Provide the (X, Y) coordinate of the cell's center where the given text is located.  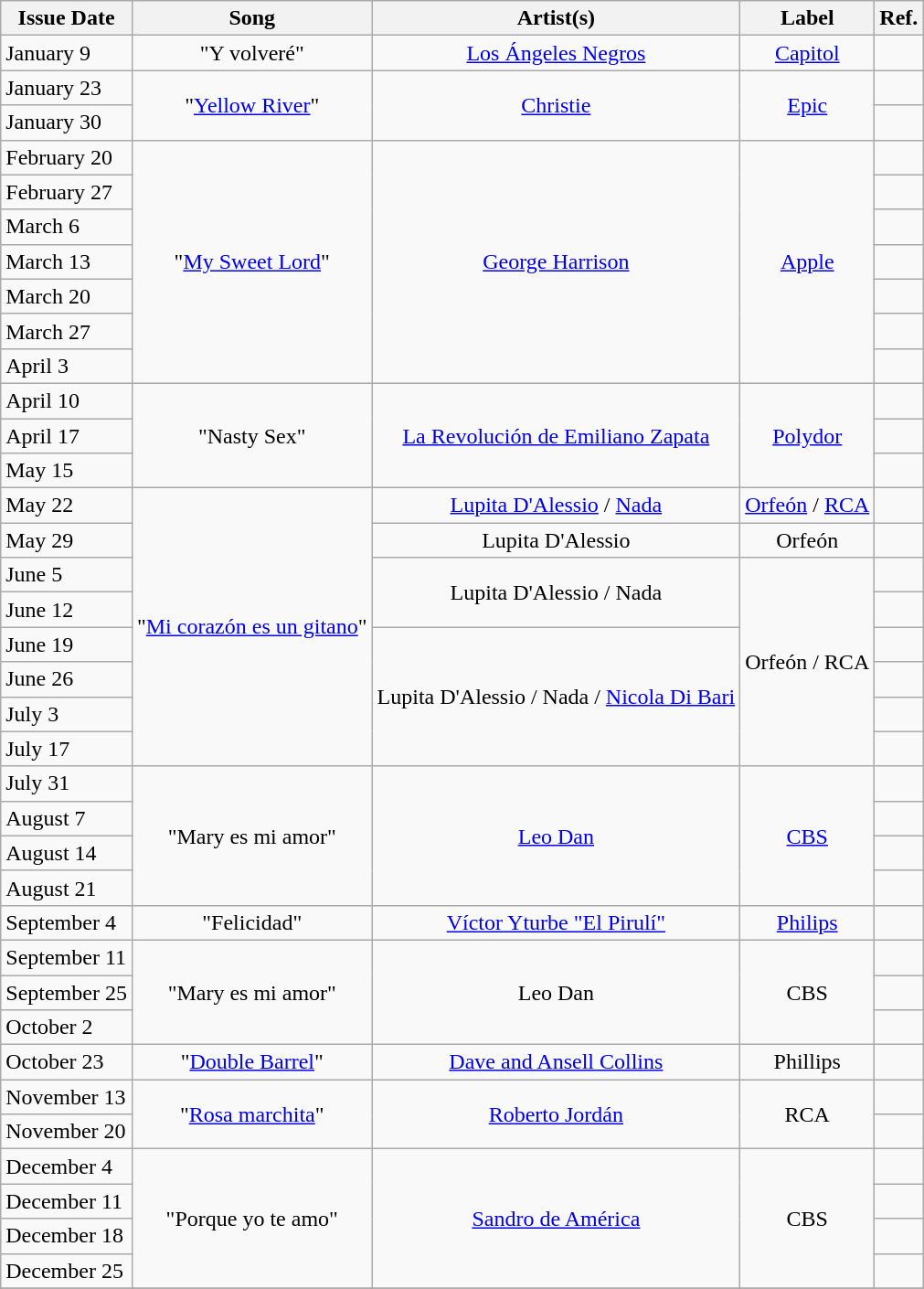
Ref. (899, 18)
June 19 (67, 644)
June 26 (67, 679)
"My Sweet Lord" (252, 261)
July 31 (67, 783)
"Y volveré" (252, 53)
May 29 (67, 540)
Capitol (808, 53)
Label (808, 18)
Polydor (808, 435)
July 17 (67, 749)
George Harrison (556, 261)
December 18 (67, 1236)
May 22 (67, 506)
August 21 (67, 888)
September 25 (67, 992)
March 27 (67, 331)
Orfeón (808, 540)
Phillips (808, 1062)
June 5 (67, 575)
Epic (808, 105)
December 4 (67, 1166)
January 9 (67, 53)
September 4 (67, 922)
Lupita D'Alessio (556, 540)
"Porque yo te amo" (252, 1219)
Issue Date (67, 18)
Apple (808, 261)
Philips (808, 922)
January 30 (67, 123)
RCA (808, 1114)
March 13 (67, 261)
Song (252, 18)
February 27 (67, 192)
November 13 (67, 1097)
Artist(s) (556, 18)
August 14 (67, 853)
July 3 (67, 714)
Roberto Jordán (556, 1114)
"Mi corazón es un gitano" (252, 627)
La Revolución de Emiliano Zapata (556, 435)
"Nasty Sex" (252, 435)
August 7 (67, 818)
December 25 (67, 1271)
"Double Barrel" (252, 1062)
September 11 (67, 957)
October 2 (67, 1028)
May 15 (67, 471)
April 10 (67, 400)
Víctor Yturbe "El Pirulí" (556, 922)
March 6 (67, 227)
Lupita D'Alessio / Nada / Nicola Di Bari (556, 697)
November 20 (67, 1132)
"Felicidad" (252, 922)
January 23 (67, 88)
October 23 (67, 1062)
December 11 (67, 1201)
Sandro de América (556, 1219)
April 17 (67, 436)
June 12 (67, 610)
Los Ángeles Negros (556, 53)
"Rosa marchita" (252, 1114)
"Yellow River" (252, 105)
April 3 (67, 366)
February 20 (67, 157)
Christie (556, 105)
March 20 (67, 296)
Dave and Ansell Collins (556, 1062)
